From the cell containing the given text, extract its center point as [X, Y] coordinate. 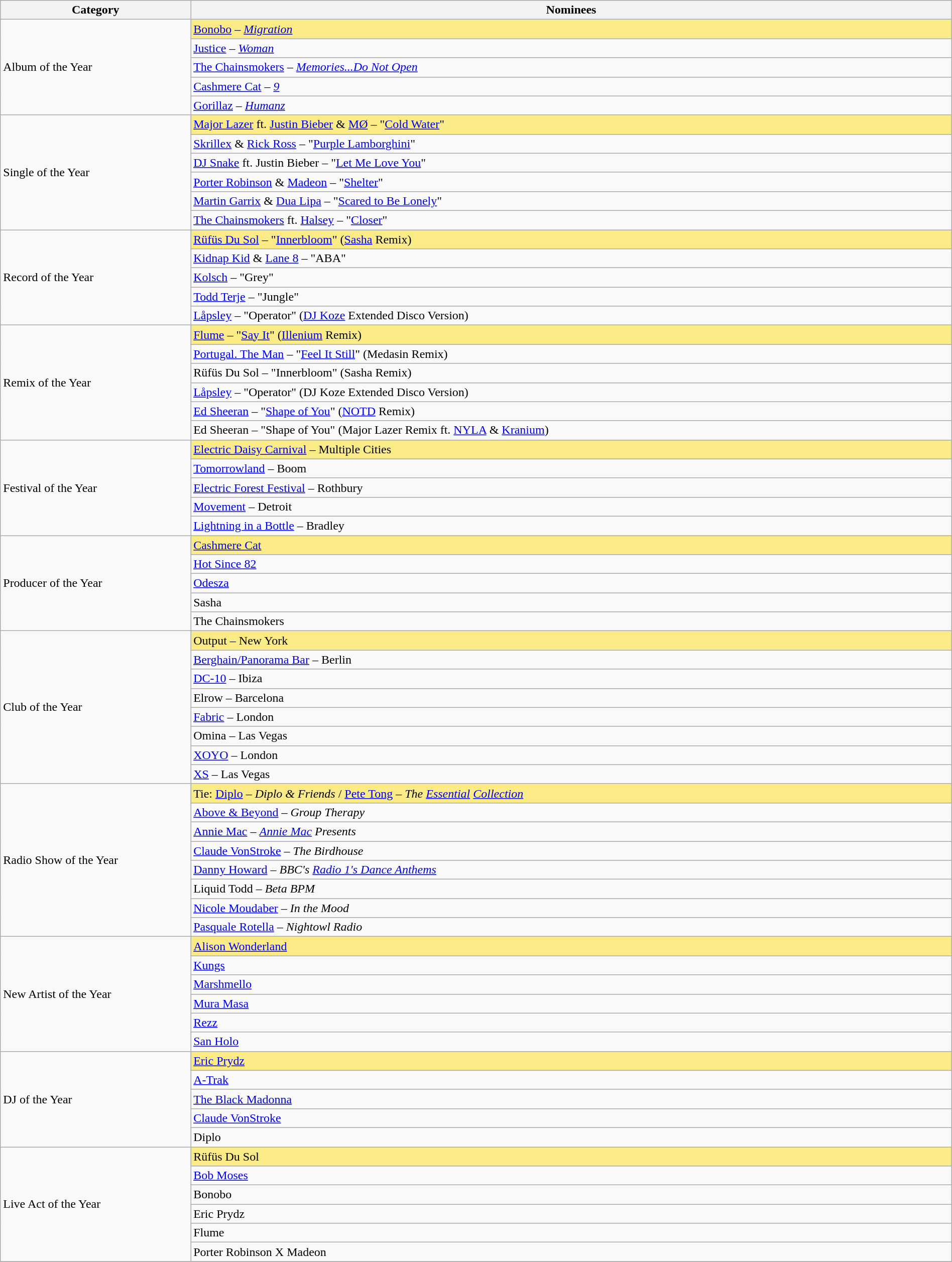
Bonobo [571, 1195]
Ed Sheeran – "Shape of You" (Major Lazer Remix ft. NYLA & Kranium) [571, 430]
San Holo [571, 1042]
Rezz [571, 1023]
Marshmello [571, 984]
Elrow – Barcelona [571, 698]
Liquid Todd – Beta BPM [571, 889]
Nicole Moudaber – In the Mood [571, 908]
Single of the Year [95, 172]
Cashmere Cat – 9 [571, 86]
Producer of the Year [95, 583]
Record of the Year [95, 278]
Pasquale Rotella – Nightowl Radio [571, 927]
Electric Daisy Carnival – Multiple Cities [571, 449]
New Artist of the Year [95, 994]
Berghain/Panorama Bar – Berlin [571, 660]
Nominees [571, 10]
Lightning in a Bottle – Bradley [571, 526]
Rüfüs Du Sol [571, 1156]
Flume [571, 1233]
Gorillaz – Humanz [571, 105]
The Chainsmokers [571, 621]
Hot Since 82 [571, 564]
Portugal. The Man – "Feel It Still" (Medasin Remix) [571, 354]
Skrillex & Rick Ross – "Purple Lamborghini" [571, 144]
DC-10 – Ibiza [571, 679]
Todd Terje – "Jungle" [571, 297]
Above & Beyond – Group Therapy [571, 812]
Sasha [571, 602]
Mura Masa [571, 1003]
Omina – Las Vegas [571, 736]
Remix of the Year [95, 383]
Martin Garrix & Dua Lipa – "Scared to Be Lonely" [571, 201]
Live Act of the Year [95, 1204]
Kungs [571, 965]
Bonobo – Migration [571, 29]
Justice – Woman [571, 48]
Danny Howard – BBC's Radio 1's Dance Anthems [571, 870]
Annie Mac – Annie Mac Presents [571, 831]
Festival of the Year [95, 487]
Diplo [571, 1137]
A-Trak [571, 1080]
Radio Show of the Year [95, 860]
Album of the Year [95, 67]
Tie: Diplo – Diplo & Friends / Pete Tong – The Essential Collection [571, 793]
Flume – "Say It" (Illenium Remix) [571, 335]
The Chainsmokers – Memories...Do Not Open [571, 67]
Output – New York [571, 641]
Porter Robinson X Madeon [571, 1252]
Cashmere Cat [571, 545]
Ed Sheeran – "Shape of You" (NOTD Remix) [571, 411]
Kolsch – "Grey" [571, 278]
Club of the Year [95, 707]
Fabric – London [571, 717]
DJ Snake ft. Justin Bieber – "Let Me Love You" [571, 163]
Kidnap Kid & Lane 8 – "ABA" [571, 259]
Category [95, 10]
DJ of the Year [95, 1099]
Porter Robinson & Madeon – "Shelter" [571, 182]
The Chainsmokers ft. Halsey – "Closer" [571, 220]
Tomorrowland – Boom [571, 468]
The Black Madonna [571, 1099]
XOYO – London [571, 755]
Bob Moses [571, 1176]
Alison Wonderland [571, 946]
Odesza [571, 583]
Claude VonStroke [571, 1118]
Major Lazer ft. Justin Bieber & MØ – "Cold Water" [571, 124]
Claude VonStroke – The Birdhouse [571, 851]
Movement – Detroit [571, 507]
XS – Las Vegas [571, 774]
Electric Forest Festival – Rothbury [571, 487]
